Output the (x, y) coordinate of the center of the cell containing the given text.  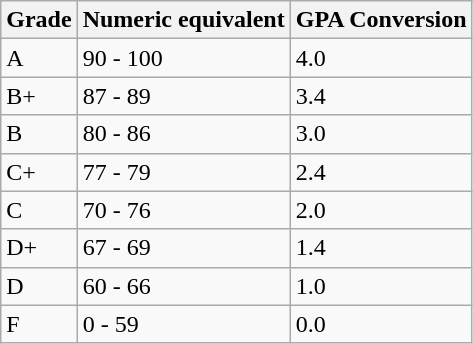
D (39, 286)
1.4 (381, 248)
87 - 89 (184, 96)
1.0 (381, 286)
60 - 66 (184, 286)
2.0 (381, 210)
B (39, 134)
70 - 76 (184, 210)
D+ (39, 248)
0 - 59 (184, 324)
F (39, 324)
Grade (39, 20)
67 - 69 (184, 248)
C+ (39, 172)
GPA Conversion (381, 20)
90 - 100 (184, 58)
C (39, 210)
0.0 (381, 324)
2.4 (381, 172)
4.0 (381, 58)
B+ (39, 96)
3.0 (381, 134)
80 - 86 (184, 134)
77 - 79 (184, 172)
3.4 (381, 96)
A (39, 58)
Numeric equivalent (184, 20)
